Locate the cell with the specified text and output its [X, Y] center coordinate. 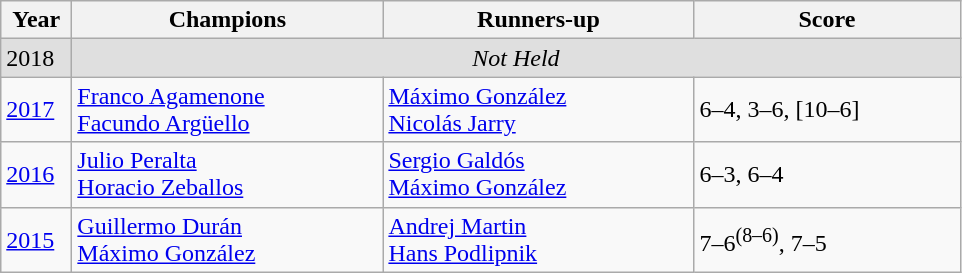
Champions [228, 20]
Not Held [516, 58]
Guillermo Durán Máximo González [228, 240]
2017 [36, 110]
Franco Agamenone Facundo Argüello [228, 110]
6–4, 3–6, [10–6] [827, 110]
Julio Peralta Horacio Zeballos [228, 174]
7–6(8–6), 7–5 [827, 240]
2015 [36, 240]
Year [36, 20]
Runners-up [538, 20]
Sergio Galdós Máximo González [538, 174]
2016 [36, 174]
6–3, 6–4 [827, 174]
Andrej Martin Hans Podlipnik [538, 240]
Score [827, 20]
Máximo González Nicolás Jarry [538, 110]
2018 [36, 58]
